Extract the [x, y] coordinate from the center of the cell holding the provided text.  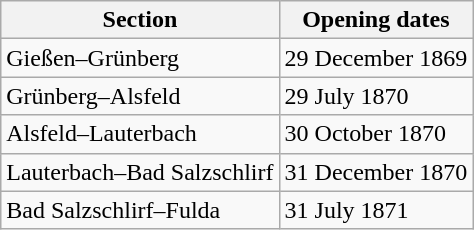
Alsfeld–Lauterbach [140, 134]
Grünberg–Alsfeld [140, 96]
30 October 1870 [376, 134]
29 December 1869 [376, 58]
Bad Salzschlirf–Fulda [140, 210]
Gießen–Grünberg [140, 58]
Lauterbach–Bad Salzschlirf [140, 172]
31 December 1870 [376, 172]
29 July 1870 [376, 96]
31 July 1871 [376, 210]
Opening dates [376, 20]
Section [140, 20]
